Detect which cell encompasses the target text, then output its (x, y) center coordinate. 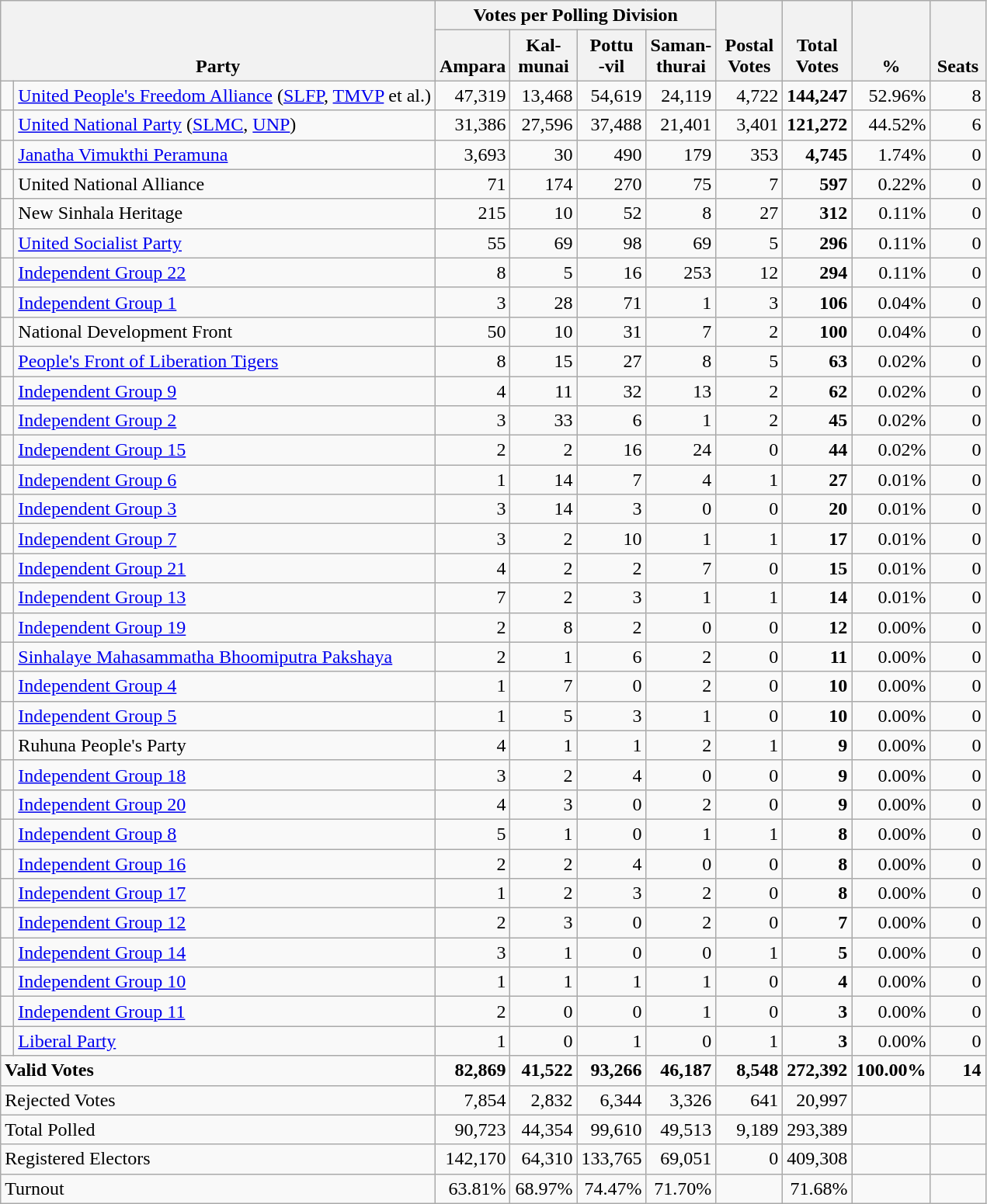
63 (817, 361)
Valid Votes (218, 1070)
Party (218, 40)
Janatha Vimukthi Peramuna (225, 154)
Independent Group 12 (225, 923)
United National Alliance (225, 184)
Pottu-vil (612, 56)
2,832 (544, 1100)
142,170 (473, 1159)
1.74% (891, 154)
37,488 (612, 125)
272,392 (817, 1070)
Independent Group 17 (225, 893)
28 (544, 302)
Kal-munai (544, 56)
13,468 (544, 95)
20,997 (817, 1100)
74.47% (612, 1188)
312 (817, 213)
Independent Group 3 (225, 509)
3,401 (749, 125)
% (891, 40)
Independent Group 16 (225, 864)
253 (681, 272)
641 (749, 1100)
33 (544, 421)
Independent Group 7 (225, 539)
24 (681, 450)
Independent Group 15 (225, 450)
293,389 (817, 1129)
41,522 (544, 1070)
Seats (958, 40)
20 (817, 509)
98 (612, 243)
7,854 (473, 1100)
Turnout (218, 1188)
3,326 (681, 1100)
353 (749, 154)
United National Party (SLMC, UNP) (225, 125)
45 (817, 421)
Independent Group 18 (225, 775)
Independent Group 1 (225, 302)
Independent Group 21 (225, 568)
55 (473, 243)
409,308 (817, 1159)
Ampara (473, 56)
Independent Group 10 (225, 982)
Independent Group 8 (225, 834)
27,596 (544, 125)
Ruhuna People's Party (225, 745)
Independent Group 4 (225, 686)
62 (817, 390)
13 (681, 390)
54,619 (612, 95)
133,765 (612, 1159)
68.97% (544, 1188)
30 (544, 154)
50 (473, 331)
75 (681, 184)
174 (544, 184)
Total Polled (218, 1129)
Total Votes (817, 40)
Independent Group 14 (225, 952)
9,189 (749, 1129)
National Development Front (225, 331)
32 (612, 390)
4,722 (749, 95)
93,266 (612, 1070)
Independent Group 9 (225, 390)
44.52% (891, 125)
31,386 (473, 125)
71.68% (817, 1188)
PostalVotes (749, 40)
99,610 (612, 1129)
100.00% (891, 1070)
294 (817, 272)
4,745 (817, 154)
Independent Group 13 (225, 598)
44,354 (544, 1129)
71.70% (681, 1188)
296 (817, 243)
179 (681, 154)
Sinhalaye Mahasammatha Bhoomiputra Pakshaya (225, 657)
Independent Group 22 (225, 272)
90,723 (473, 1129)
Votes per Polling Division (576, 16)
3,693 (473, 154)
Independent Group 11 (225, 1011)
Registered Electors (218, 1159)
People's Front of Liberation Tigers (225, 361)
Independent Group 2 (225, 421)
Independent Group 19 (225, 627)
121,272 (817, 125)
24,119 (681, 95)
82,869 (473, 1070)
New Sinhala Heritage (225, 213)
46,187 (681, 1070)
64,310 (544, 1159)
597 (817, 184)
31 (612, 331)
17 (817, 539)
8,548 (749, 1070)
Independent Group 5 (225, 716)
44 (817, 450)
6,344 (612, 1100)
49,513 (681, 1129)
Saman-thurai (681, 56)
21,401 (681, 125)
Independent Group 6 (225, 480)
Independent Group 20 (225, 804)
63.81% (473, 1188)
144,247 (817, 95)
United Socialist Party (225, 243)
Rejected Votes (218, 1100)
69,051 (681, 1159)
Liberal Party (225, 1041)
52 (612, 213)
0.22% (891, 184)
490 (612, 154)
106 (817, 302)
52.96% (891, 95)
United People's Freedom Alliance (SLFP, TMVP et al.) (225, 95)
270 (612, 184)
100 (817, 331)
215 (473, 213)
47,319 (473, 95)
